Capture the cell that displays the provided text and extract its [X, Y] central coordinate. 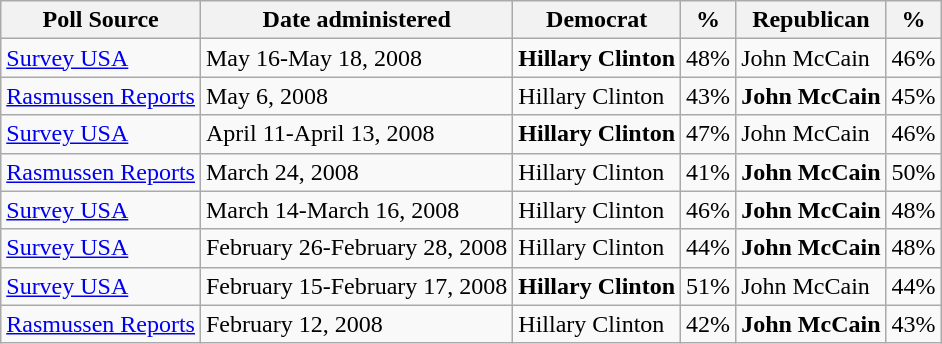
51% [708, 286]
50% [914, 172]
April 11-April 13, 2008 [356, 134]
February 12, 2008 [356, 324]
42% [708, 324]
March 14-March 16, 2008 [356, 210]
47% [708, 134]
Republican [811, 20]
March 24, 2008 [356, 172]
February 15-February 17, 2008 [356, 286]
Poll Source [101, 20]
Democrat [597, 20]
41% [708, 172]
Date administered [356, 20]
February 26-February 28, 2008 [356, 248]
45% [914, 96]
May 16-May 18, 2008 [356, 58]
May 6, 2008 [356, 96]
